For the text-containing cell, return its midpoint in (X, Y) coordinate format. 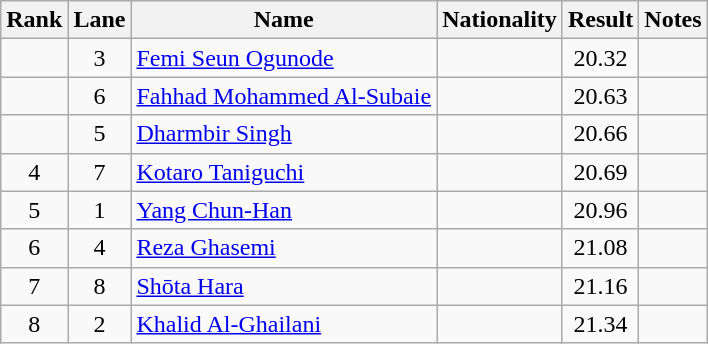
Notes (673, 20)
2 (100, 324)
1 (100, 210)
20.66 (600, 134)
21.34 (600, 324)
3 (100, 58)
Name (284, 20)
21.16 (600, 286)
Shōta Hara (284, 286)
Nationality (500, 20)
20.32 (600, 58)
Lane (100, 20)
Rank (34, 20)
20.96 (600, 210)
Khalid Al-Ghailani (284, 324)
Kotaro Taniguchi (284, 172)
Dharmbir Singh (284, 134)
20.69 (600, 172)
21.08 (600, 248)
Fahhad Mohammed Al-Subaie (284, 96)
Result (600, 20)
Reza Ghasemi (284, 248)
Femi Seun Ogunode (284, 58)
Yang Chun-Han (284, 210)
20.63 (600, 96)
